Identify which cell holds the provided text, then report its [X, Y] central coordinate. 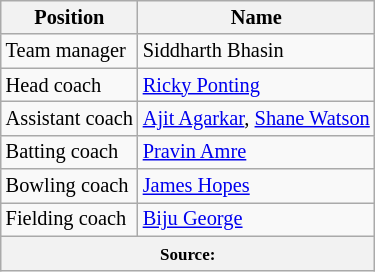
Biju George [256, 219]
James Hopes [256, 186]
Ricky Ponting [256, 85]
Bowling coach [70, 186]
Pravin Amre [256, 152]
Head coach [70, 85]
Assistant coach [70, 118]
Name [256, 17]
Siddharth Bhasin [256, 51]
Source: [188, 253]
Ajit Agarkar, Shane Watson [256, 118]
Team manager [70, 51]
Fielding coach [70, 219]
Position [70, 17]
Batting coach [70, 152]
